From the cell containing the given text, extract its center point as (X, Y) coordinate. 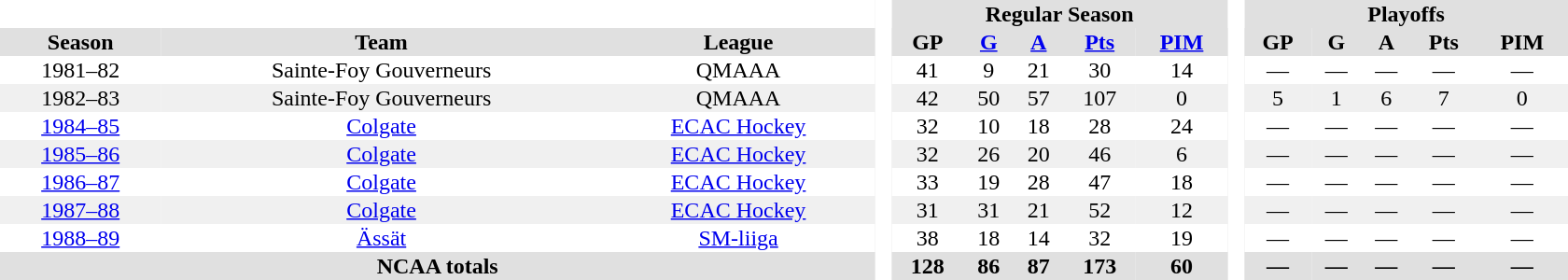
NCAA totals (437, 266)
SM-liiga (739, 238)
107 (1099, 98)
Team (381, 42)
57 (1039, 98)
5 (1278, 98)
38 (928, 238)
1986–87 (80, 182)
128 (928, 266)
173 (1099, 266)
42 (928, 98)
7 (1443, 98)
Ässät (381, 238)
1984–85 (80, 126)
12 (1182, 210)
20 (1039, 154)
Playoffs (1406, 14)
26 (989, 154)
1981–82 (80, 70)
47 (1099, 182)
50 (989, 98)
86 (989, 266)
60 (1182, 266)
30 (1099, 70)
41 (928, 70)
1988–89 (80, 238)
League (739, 42)
1985–86 (80, 154)
Regular Season (1059, 14)
9 (989, 70)
52 (1099, 210)
10 (989, 126)
24 (1182, 126)
1982–83 (80, 98)
1 (1337, 98)
87 (1039, 266)
46 (1099, 154)
1987–88 (80, 210)
Season (80, 42)
33 (928, 182)
